From the cell containing the given text, extract its center point as (x, y) coordinate. 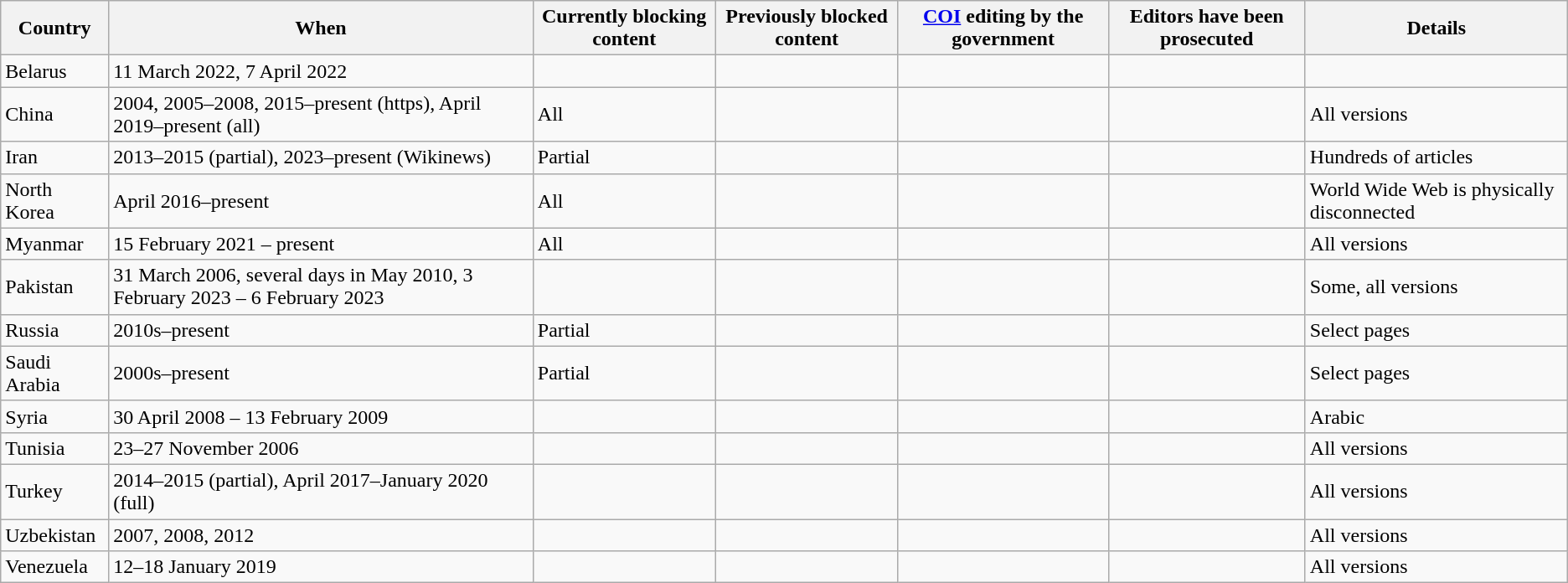
Syria (55, 416)
15 February 2021 – present (322, 244)
Hundreds of articles (1436, 157)
11 March 2022, 7 April 2022 (322, 71)
31 March 2006, several days in May 2010, 3 February 2023 – 6 February 2023 (322, 286)
2013–2015 (partial), 2023–present (Wikinews) (322, 157)
Russia (55, 330)
Previously blocked content (807, 28)
2010s–present (322, 330)
Myanmar (55, 244)
Details (1436, 28)
North Korea (55, 201)
2007, 2008, 2012 (322, 535)
Saudi Arabia (55, 374)
COI editing by the government (1003, 28)
Editors have been prosecuted (1206, 28)
Currently blocking content (624, 28)
Country (55, 28)
Arabic (1436, 416)
Iran (55, 157)
Some, all versions (1436, 286)
China (55, 114)
Uzbekistan (55, 535)
2000s–present (322, 374)
12–18 January 2019 (322, 567)
2004, 2005–2008, 2015–present (https), April 2019–present (all) (322, 114)
When (322, 28)
Belarus (55, 71)
Pakistan (55, 286)
Turkey (55, 491)
Tunisia (55, 448)
30 April 2008 – 13 February 2009 (322, 416)
23–27 November 2006 (322, 448)
April 2016–present (322, 201)
2014–2015 (partial), April 2017–January 2020 (full) (322, 491)
Venezuela (55, 567)
World Wide Web is physically disconnected (1436, 201)
